Output the [X, Y] coordinate of the center of the cell containing the given text.  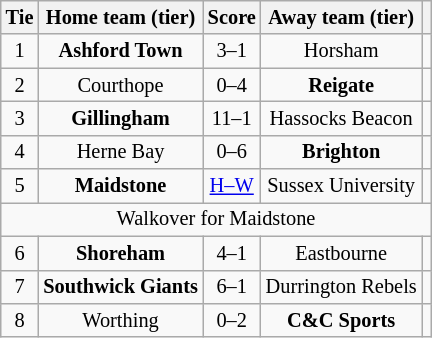
Home team (tier) [120, 17]
Reigate [342, 85]
6 [20, 253]
0–4 [232, 85]
Horsham [342, 51]
Sussex University [342, 186]
Hassocks Beacon [342, 118]
3 [20, 118]
4–1 [232, 253]
Shoreham [120, 253]
4 [20, 152]
11–1 [232, 118]
1 [20, 51]
Southwick Giants [120, 287]
Brighton [342, 152]
Eastbourne [342, 253]
8 [20, 320]
Walkover for Maidstone [216, 219]
Maidstone [120, 186]
Away team (tier) [342, 17]
7 [20, 287]
Score [232, 17]
C&C Sports [342, 320]
5 [20, 186]
Ashford Town [120, 51]
Tie [20, 17]
6–1 [232, 287]
Courthope [120, 85]
3–1 [232, 51]
Durrington Rebels [342, 287]
Herne Bay [120, 152]
0–6 [232, 152]
Gillingham [120, 118]
Worthing [120, 320]
0–2 [232, 320]
H–W [232, 186]
2 [20, 85]
